Return [X, Y] of the center of cell containing provided text 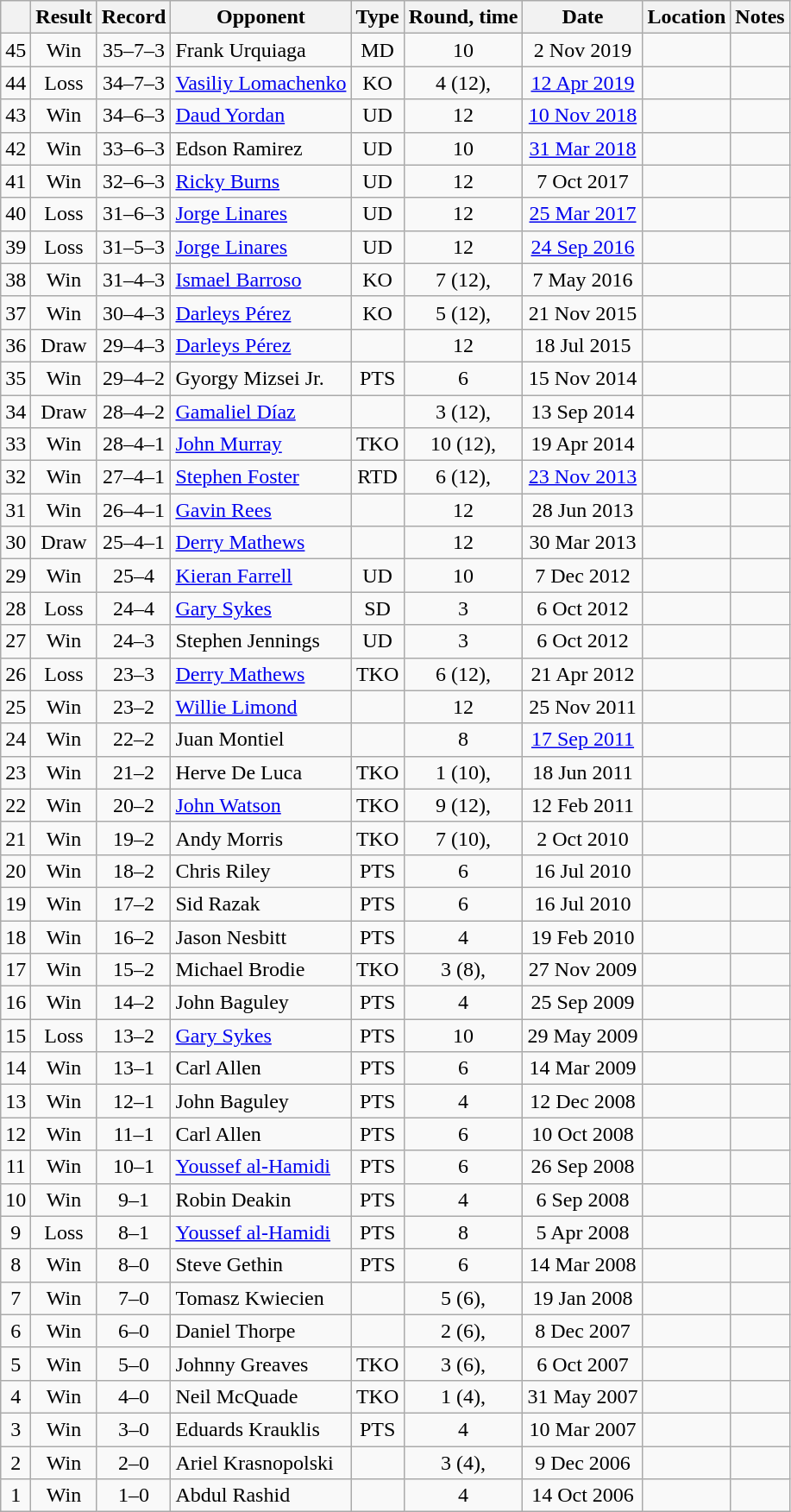
10 Oct 2008 [583, 1134]
John Watson [261, 805]
4–0 [134, 1396]
Gyorgy Mizsei Jr. [261, 378]
32 [16, 477]
21 Apr 2012 [583, 674]
Stephen Jennings [261, 641]
Stephen Foster [261, 477]
Sid Razak [261, 904]
34–7–3 [134, 83]
14 Oct 2006 [583, 1496]
Result [64, 17]
1 (4), [463, 1396]
2 (6), [463, 1331]
Eduards Krauklis [261, 1429]
28 [16, 608]
8–0 [134, 1265]
Tomasz Kwiecien [261, 1298]
Daniel Thorpe [261, 1331]
31–6–3 [134, 214]
9 [16, 1232]
3 (4), [463, 1463]
15–2 [134, 970]
Type [378, 17]
30–4–3 [134, 312]
5 (12), [463, 312]
20–2 [134, 805]
Vasiliy Lomachenko [261, 83]
40 [16, 214]
12 Apr 2019 [583, 83]
9 Dec 2006 [583, 1463]
24–3 [134, 641]
26 Sep 2008 [583, 1167]
13–2 [134, 1036]
25–4–1 [134, 543]
22 [16, 805]
31 May 2007 [583, 1396]
7 (12), [463, 280]
Johnny Greaves [261, 1364]
9–1 [134, 1200]
30 Mar 2013 [583, 543]
1–0 [134, 1496]
34–6–3 [134, 116]
10–1 [134, 1167]
2 Nov 2019 [583, 50]
11 [16, 1167]
Round, time [463, 17]
7–0 [134, 1298]
33–6–3 [134, 148]
29 May 2009 [583, 1036]
17 [16, 970]
25–4 [134, 576]
Chris Riley [261, 871]
19 [16, 904]
37 [16, 312]
SD [378, 608]
6–0 [134, 1331]
Edson Ramirez [261, 148]
Willie Limond [261, 707]
Frank Urquiaga [261, 50]
24 [16, 740]
21–2 [134, 772]
Jason Nesbitt [261, 936]
44 [16, 83]
27 Nov 2009 [583, 970]
15 Nov 2014 [583, 378]
33 [16, 444]
19 Jan 2008 [583, 1298]
Andy Morris [261, 838]
21 [16, 838]
17–2 [134, 904]
43 [16, 116]
13 [16, 1101]
Notes [760, 17]
22–2 [134, 740]
9 (12), [463, 805]
28–4–2 [134, 412]
Michael Brodie [261, 970]
1 [16, 1496]
35 [16, 378]
13–1 [134, 1068]
16 [16, 1003]
8–1 [134, 1232]
25 Nov 2011 [583, 707]
6 Sep 2008 [583, 1200]
29–4–2 [134, 378]
18 [16, 936]
28–4–1 [134, 444]
36 [16, 345]
5–0 [134, 1364]
John Murray [261, 444]
Ariel Krasnopolski [261, 1463]
7 (10), [463, 838]
23–2 [134, 707]
31–5–3 [134, 247]
31–4–3 [134, 280]
7 Dec 2012 [583, 576]
10 Mar 2007 [583, 1429]
15 [16, 1036]
3 (12), [463, 412]
13 Sep 2014 [583, 412]
Herve De Luca [261, 772]
Ricky Burns [261, 181]
19 Feb 2010 [583, 936]
30 [16, 543]
18 Jul 2015 [583, 345]
3–0 [134, 1429]
5 [16, 1364]
18 Jun 2011 [583, 772]
14–2 [134, 1003]
12–1 [134, 1101]
2–0 [134, 1463]
27–4–1 [134, 477]
23 Nov 2013 [583, 477]
1 (10), [463, 772]
Record [134, 17]
29 [16, 576]
7 May 2016 [583, 280]
Gavin Rees [261, 510]
31 Mar 2018 [583, 148]
Date [583, 17]
Neil McQuade [261, 1396]
16–2 [134, 936]
RTD [378, 477]
28 Jun 2013 [583, 510]
2 Oct 2010 [583, 838]
14 Mar 2009 [583, 1068]
32–6–3 [134, 181]
18–2 [134, 871]
31 [16, 510]
6 Oct 2007 [583, 1364]
45 [16, 50]
Steve Gethin [261, 1265]
Daud Yordan [261, 116]
34 [16, 412]
5 (6), [463, 1298]
Abdul Rashid [261, 1496]
Kieran Farrell [261, 576]
14 [16, 1068]
29–4–3 [134, 345]
3 (6), [463, 1364]
42 [16, 148]
8 Dec 2007 [583, 1331]
20 [16, 871]
Ismael Barroso [261, 280]
10 Nov 2018 [583, 116]
Location [687, 17]
26–4–1 [134, 510]
25 [16, 707]
11–1 [134, 1134]
MD [378, 50]
5 Apr 2008 [583, 1232]
4 (12), [463, 83]
21 Nov 2015 [583, 312]
19 Apr 2014 [583, 444]
38 [16, 280]
12 Feb 2011 [583, 805]
19–2 [134, 838]
14 Mar 2008 [583, 1265]
3 (8), [463, 970]
Juan Montiel [261, 740]
Opponent [261, 17]
Gamaliel Díaz [261, 412]
25 Sep 2009 [583, 1003]
23–3 [134, 674]
25 Mar 2017 [583, 214]
24–4 [134, 608]
12 Dec 2008 [583, 1101]
27 [16, 641]
23 [16, 772]
17 Sep 2011 [583, 740]
26 [16, 674]
7 Oct 2017 [583, 181]
2 [16, 1463]
10 (12), [463, 444]
41 [16, 181]
7 [16, 1298]
39 [16, 247]
24 Sep 2016 [583, 247]
35–7–3 [134, 50]
Robin Deakin [261, 1200]
